Capture the cell that displays the provided text and extract its (x, y) central coordinate. 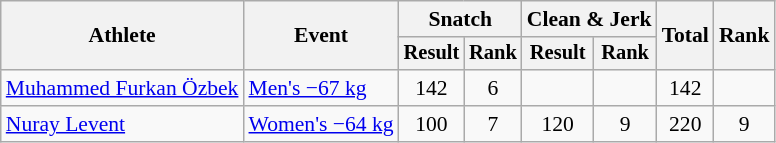
120 (558, 124)
7 (493, 124)
Event (320, 36)
Men's −67 kg (320, 88)
Snatch (460, 19)
Total (686, 36)
100 (432, 124)
Clean & Jerk (590, 19)
Athlete (122, 36)
6 (493, 88)
220 (686, 124)
Muhammed Furkan Özbek (122, 88)
Nuray Levent (122, 124)
Women's −64 kg (320, 124)
